Find where the given text appears and provide that cell's center as (X, Y) coordinate. 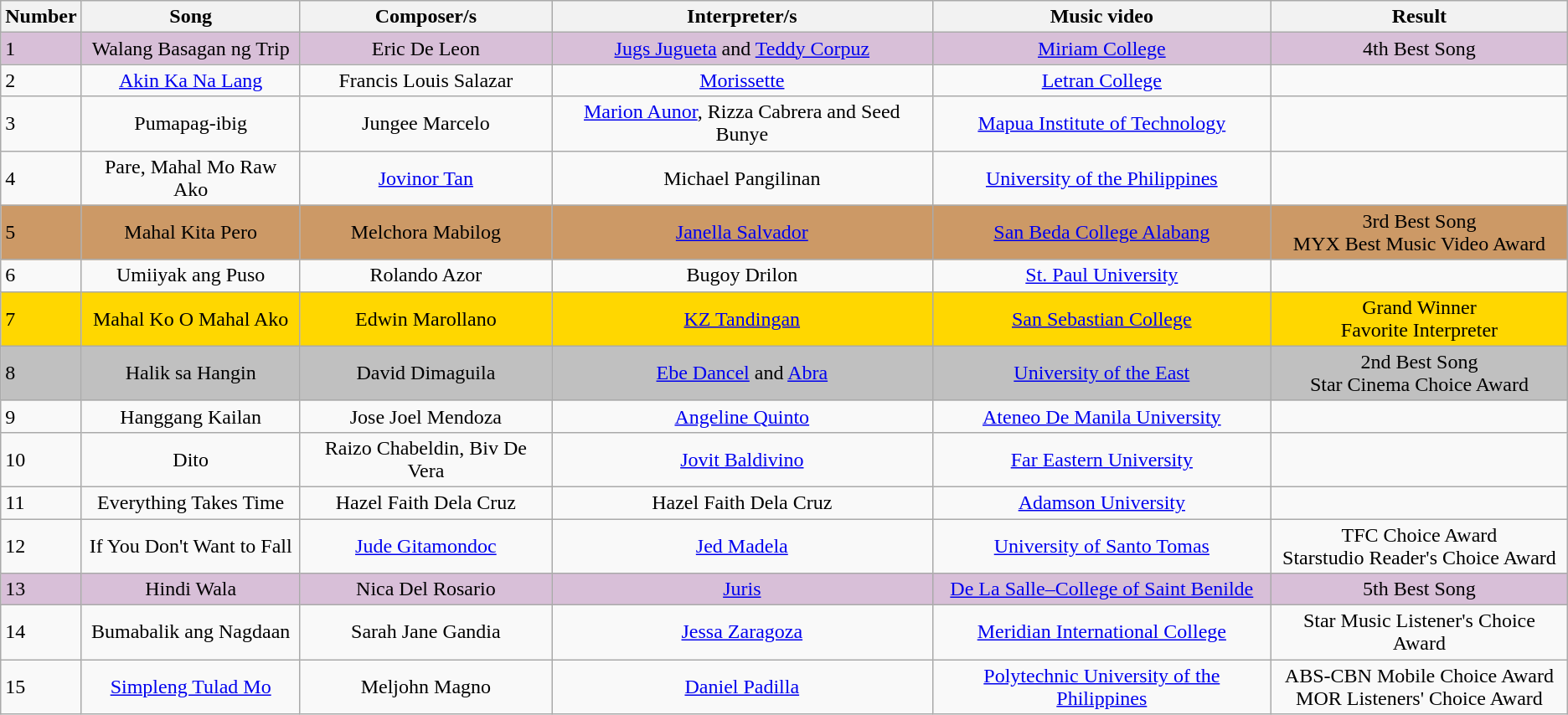
Hindi Wala (191, 589)
Jed Madela (742, 546)
11 (41, 502)
14 (41, 633)
Ateneo De Manila University (1102, 416)
Melchora Mabilog (426, 233)
Simpleng Tulad Mo (191, 687)
Number (41, 17)
Nica Del Rosario (426, 589)
De La Salle–College of Saint Benilde (1102, 589)
Jude Gitamondoc (426, 546)
9 (41, 416)
Pare, Mahal Mo Raw Ako (191, 177)
Adamson University (1102, 502)
Jovinor Tan (426, 177)
Jose Joel Mendoza (426, 416)
Sarah Jane Gandia (426, 633)
Far Eastern University (1102, 459)
Meljohn Magno (426, 687)
David Dimaguila (426, 373)
Everything Takes Time (191, 502)
Jungee Marcelo (426, 124)
Raizo Chabeldin, Biv De Vera (426, 459)
University of the East (1102, 373)
Janella Salvador (742, 233)
Walang Basagan ng Trip (191, 49)
Marion Aunor, Rizza Cabrera and Seed Bunye (742, 124)
University of the Philippines (1102, 177)
8 (41, 373)
Jessa Zaragoza (742, 633)
5th Best Song (1420, 589)
Polytechnic University of the Philippines (1102, 687)
10 (41, 459)
Juris (742, 589)
Result (1420, 17)
15 (41, 687)
Mahal Kita Pero (191, 233)
5 (41, 233)
Eric De Leon (426, 49)
Umiiyak ang Puso (191, 275)
Ebe Dancel and Abra (742, 373)
Morissette (742, 80)
Jugs Jugueta and Teddy Corpuz (742, 49)
Hanggang Kailan (191, 416)
Rolando Azor (426, 275)
University of Santo Tomas (1102, 546)
San Sebastian College (1102, 318)
2 (41, 80)
2nd Best SongStar Cinema Choice Award (1420, 373)
Mahal Ko O Mahal Ako (191, 318)
6 (41, 275)
Bugoy Drilon (742, 275)
Interpreter/s (742, 17)
Grand WinnerFavorite Interpreter (1420, 318)
St. Paul University (1102, 275)
Michael Pangilinan (742, 177)
Mapua Institute of Technology (1102, 124)
3 (41, 124)
7 (41, 318)
Star Music Listener's Choice Award (1420, 633)
1 (41, 49)
Bumabalik ang Nagdaan (191, 633)
ABS-CBN Mobile Choice AwardMOR Listeners' Choice Award (1420, 687)
Daniel Padilla (742, 687)
Jovit Baldivino (742, 459)
Miriam College (1102, 49)
13 (41, 589)
3rd Best SongMYX Best Music Video Award (1420, 233)
Music video (1102, 17)
Song (191, 17)
Francis Louis Salazar (426, 80)
San Beda College Alabang (1102, 233)
Halik sa Hangin (191, 373)
Angeline Quinto (742, 416)
4th Best Song (1420, 49)
4 (41, 177)
TFC Choice AwardStarstudio Reader's Choice Award (1420, 546)
KZ Tandingan (742, 318)
Edwin Marollano (426, 318)
Pumapag-ibig (191, 124)
Dito (191, 459)
If You Don't Want to Fall (191, 546)
12 (41, 546)
Composer/s (426, 17)
Meridian International College (1102, 633)
Letran College (1102, 80)
Akin Ka Na Lang (191, 80)
